Locate the cell with the specified text and output its [x, y] center coordinate. 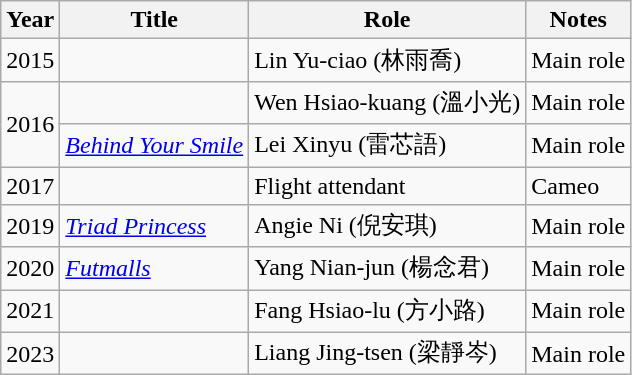
2019 [30, 226]
Year [30, 20]
Lin Yu-ciao (林雨喬) [388, 60]
Liang Jing-tsen (梁靜岑) [388, 354]
Behind Your Smile [154, 146]
2020 [30, 268]
Role [388, 20]
Notes [578, 20]
Wen Hsiao-kuang (溫小光) [388, 102]
Lei Xinyu (雷芯語) [388, 146]
Futmalls [154, 268]
Flight attendant [388, 185]
2023 [30, 354]
Angie Ni (倪安琪) [388, 226]
Title [154, 20]
2017 [30, 185]
Cameo [578, 185]
2021 [30, 312]
Yang Nian-jun (楊念君) [388, 268]
2015 [30, 60]
Triad Princess [154, 226]
2016 [30, 124]
Fang Hsiao-lu (方小路) [388, 312]
